Determine the (X, Y) coordinate at the center of the cell enclosing the given text.  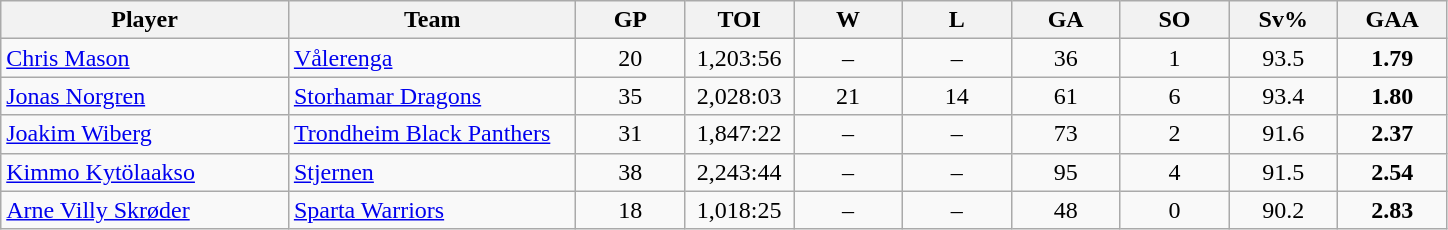
1 (1174, 58)
1,203:56 (740, 58)
21 (848, 96)
2.37 (1392, 134)
Team (432, 20)
38 (630, 172)
Vålerenga (432, 58)
SO (1174, 20)
Arne Villy Skrøder (145, 210)
6 (1174, 96)
91.5 (1284, 172)
TOI (740, 20)
GP (630, 20)
Player (145, 20)
31 (630, 134)
Trondheim Black Panthers (432, 134)
W (848, 20)
Sv% (1284, 20)
1.80 (1392, 96)
Stjernen (432, 172)
36 (1066, 58)
14 (956, 96)
Storhamar Dragons (432, 96)
1.79 (1392, 58)
Sparta Warriors (432, 210)
4 (1174, 172)
73 (1066, 134)
90.2 (1284, 210)
1,847:22 (740, 134)
Joakim Wiberg (145, 134)
GAA (1392, 20)
35 (630, 96)
1,018:25 (740, 210)
18 (630, 210)
Jonas Norgren (145, 96)
2.83 (1392, 210)
L (956, 20)
2 (1174, 134)
Chris Mason (145, 58)
0 (1174, 210)
93.5 (1284, 58)
GA (1066, 20)
95 (1066, 172)
2,028:03 (740, 96)
Kimmo Kytölaakso (145, 172)
2,243:44 (740, 172)
93.4 (1284, 96)
20 (630, 58)
91.6 (1284, 134)
2.54 (1392, 172)
61 (1066, 96)
48 (1066, 210)
